Return (X, Y) of the center of cell containing provided text 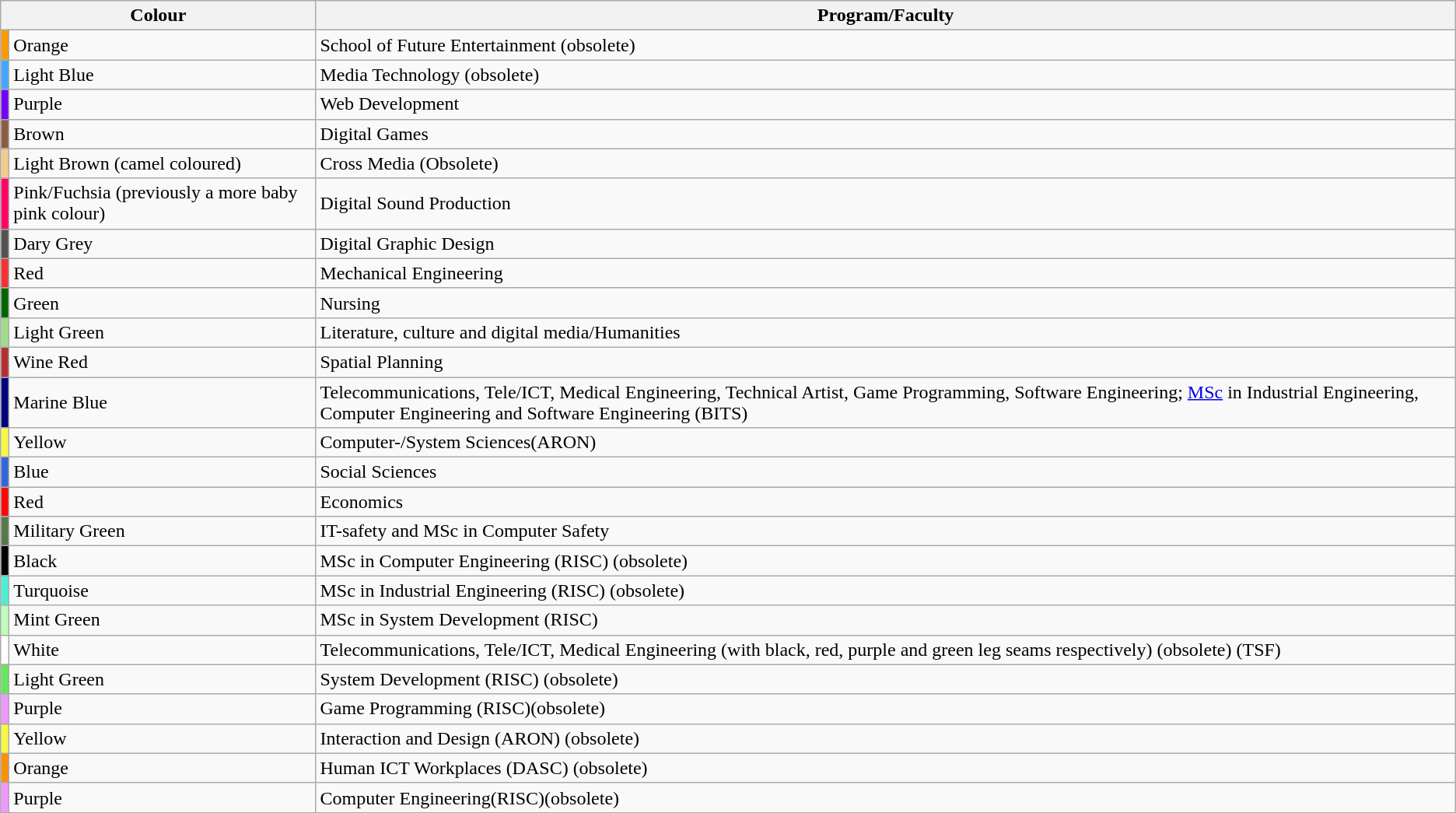
Computer Engineering(RISC)(obsolete) (885, 797)
Light Brown (camel coloured) (163, 163)
Computer-/System Sciences(ARON) (885, 443)
Mint Green (163, 620)
Economics (885, 502)
Digital Sound Production (885, 204)
School of Future Entertainment (obsolete) (885, 45)
Wine Red (163, 362)
Social Sciences (885, 472)
Digital Graphic Design (885, 244)
Cross Media (Obsolete) (885, 163)
Digital Games (885, 134)
Media Technology (obsolete) (885, 75)
Colour (159, 16)
Telecommunications, Tele/ICT, Medical Engineering (with black, red, purple and green leg seams respectively) (obsolete) (TSF) (885, 650)
Web Development (885, 104)
Dary Grey (163, 244)
Game Programming (RISC)(obsolete) (885, 709)
Pink/Fuchsia (previously a more baby pink colour) (163, 204)
Literature, culture and digital media/Humanities (885, 332)
Program/Faculty (885, 16)
Turquoise (163, 590)
MSc in Computer Engineering (RISC) (obsolete) (885, 561)
Spatial Planning (885, 362)
System Development (RISC) (obsolete) (885, 679)
Nursing (885, 303)
Green (163, 303)
MSc in System Development (RISC) (885, 620)
Mechanical Engineering (885, 273)
Brown (163, 134)
Blue (163, 472)
White (163, 650)
Light Blue (163, 75)
MSc in Industrial Engineering (RISC) (obsolete) (885, 590)
Military Green (163, 531)
Human ICT Workplaces (DASC) (obsolete) (885, 768)
Interaction and Design (ARON) (obsolete) (885, 738)
Black (163, 561)
IT-safety and MSc in Computer Safety (885, 531)
Marine Blue (163, 401)
